Locate the cell with the specified text and output its (x, y) center coordinate. 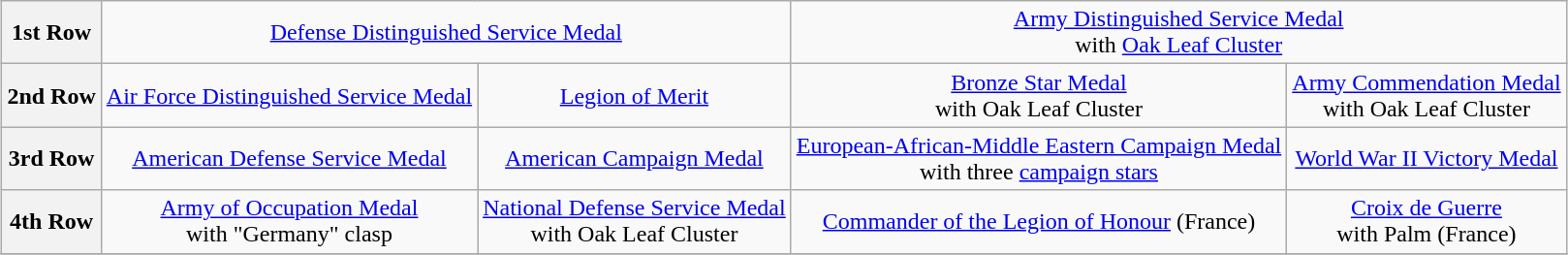
1st Row (51, 33)
European-African-Middle Eastern Campaign Medal with three campaign stars (1039, 159)
Army Distinguished Service Medal with Oak Leaf Cluster (1178, 33)
American Campaign Medal (635, 159)
3rd Row (51, 159)
Bronze Star Medal with Oak Leaf Cluster (1039, 95)
World War II Victory Medal (1427, 159)
Defense Distinguished Service Medal (446, 33)
4th Row (51, 221)
Army of Occupation Medal with "Germany" clasp (289, 221)
American Defense Service Medal (289, 159)
Croix de Guerre with Palm (France) (1427, 221)
National Defense Service Medal with Oak Leaf Cluster (635, 221)
2nd Row (51, 95)
Air Force Distinguished Service Medal (289, 95)
Legion of Merit (635, 95)
Commander of the Legion of Honour (France) (1039, 221)
Army Commendation Medal with Oak Leaf Cluster (1427, 95)
